Return [X, Y] of the center of cell containing provided text 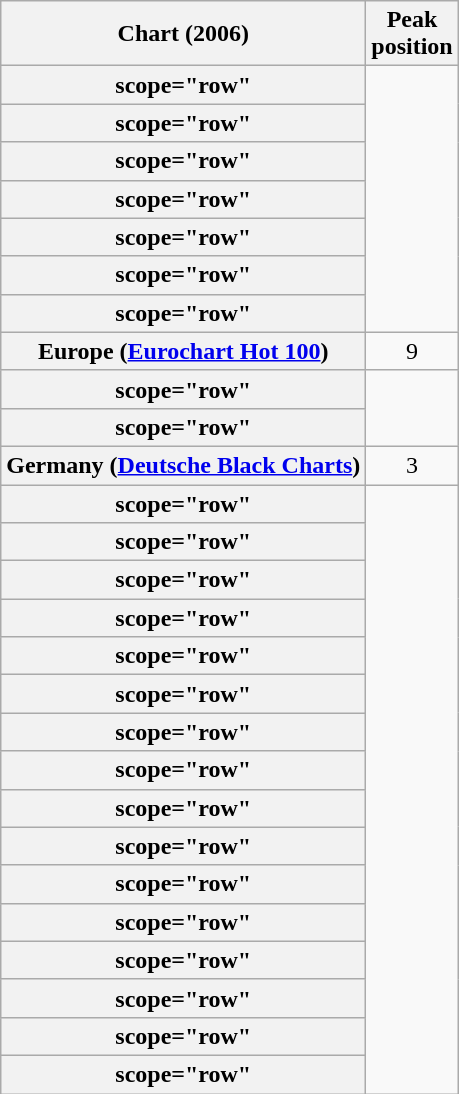
Germany (Deutsche Black Charts) [184, 465]
Peakposition [412, 34]
9 [412, 351]
Chart (2006) [184, 34]
3 [412, 465]
Europe (Eurochart Hot 100) [184, 351]
